Determine the (X, Y) coordinate at the center of the cell enclosing the given text.  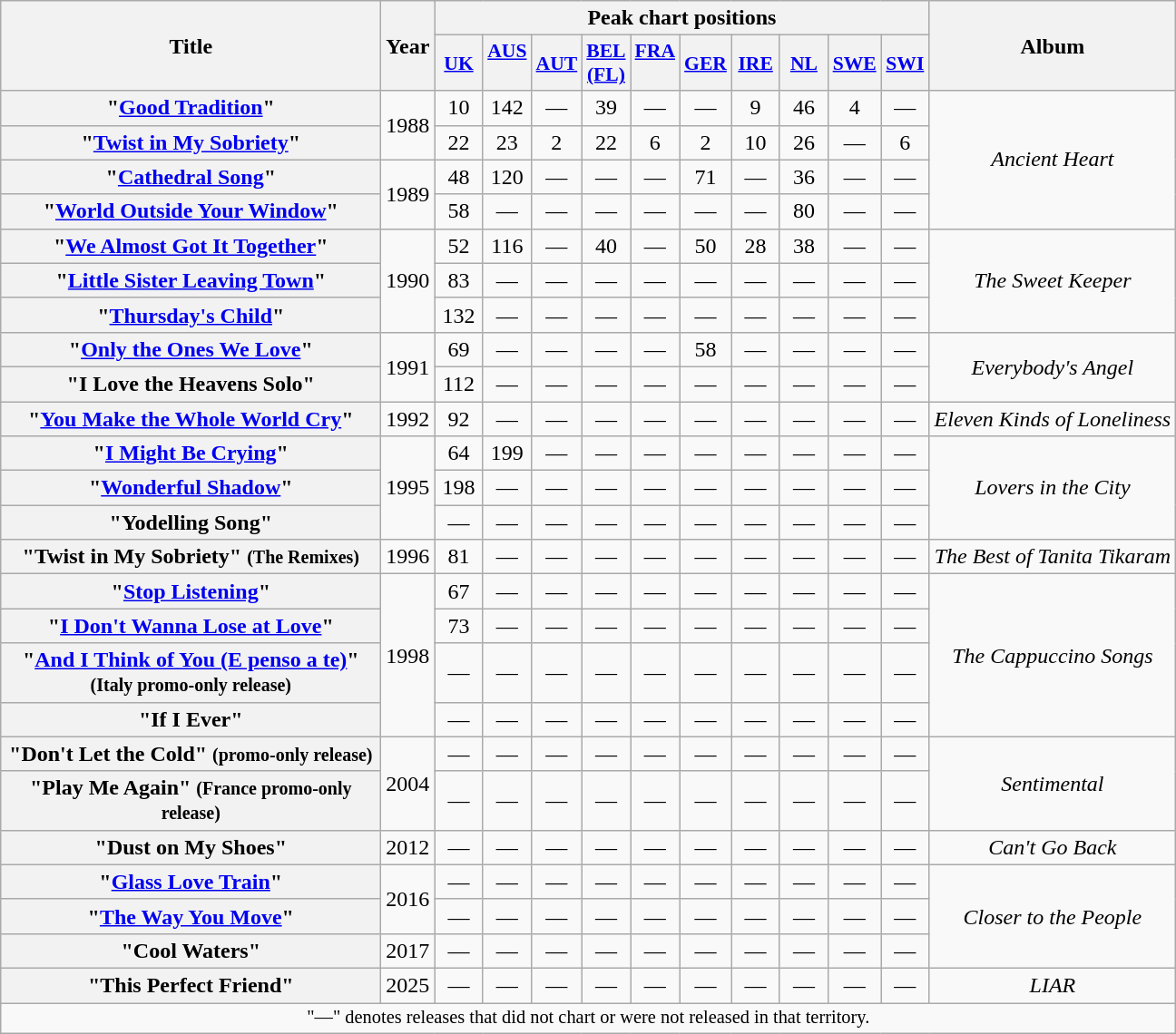
1989 (408, 194)
1988 (408, 125)
"Cathedral Song" (191, 177)
Everybody's Angel (1053, 366)
1998 (408, 655)
112 (459, 384)
"We Almost Got It Together" (191, 246)
116 (506, 246)
40 (606, 246)
39 (606, 108)
73 (459, 626)
SWI (906, 63)
2025 (408, 985)
"Only the Ones We Love" (191, 349)
199 (506, 454)
1991 (408, 366)
2016 (408, 899)
Can't Go Back (1053, 847)
80 (804, 211)
2017 (408, 951)
132 (459, 315)
Title (191, 45)
"Little Sister Leaving Town" (191, 280)
Lovers in the City (1053, 488)
142 (506, 108)
26 (804, 142)
"I Don't Wanna Lose at Love" (191, 626)
GER (706, 63)
"Twist in My Sobriety" (191, 142)
"If I Ever" (191, 719)
"Play Me Again" (France promo-only release) (191, 800)
38 (804, 246)
9 (755, 108)
"Cool Waters" (191, 951)
LIAR (1053, 985)
120 (506, 177)
"Good Tradition" (191, 108)
1992 (408, 418)
64 (459, 454)
BEL(FL) (606, 63)
"And I Think of You (E penso a te)" (Italy promo-only release) (191, 673)
"The Way You Move" (191, 916)
IRE (755, 63)
"You Make the Whole World Cry" (191, 418)
"Thursday's Child" (191, 315)
"Don't Let the Cold" (promo-only release) (191, 754)
83 (459, 280)
"Twist in My Sobriety" (The Remixes) (191, 557)
Closer to the People (1053, 916)
48 (459, 177)
UK (459, 63)
"World Outside Your Window" (191, 211)
1990 (408, 280)
"Yodelling Song" (191, 522)
Year (408, 45)
The Sweet Keeper (1053, 280)
2004 (408, 784)
Ancient Heart (1053, 160)
1995 (408, 488)
"Wonderful Shadow" (191, 488)
The Best of Tanita Tikaram (1053, 557)
46 (804, 108)
50 (706, 246)
"Glass Love Train" (191, 882)
92 (459, 418)
"Stop Listening" (191, 591)
AUS (506, 63)
52 (459, 246)
1996 (408, 557)
NL (804, 63)
71 (706, 177)
4 (855, 108)
Eleven Kinds of Loneliness (1053, 418)
The Cappuccino Songs (1053, 655)
"—" denotes releases that did not chart or were not released in that territory. (588, 1019)
AUT (557, 63)
Sentimental (1053, 784)
28 (755, 246)
FRA (655, 63)
69 (459, 349)
81 (459, 557)
198 (459, 488)
Peak chart positions (682, 18)
"I Might Be Crying" (191, 454)
36 (804, 177)
Album (1053, 45)
SWE (855, 63)
"This Perfect Friend" (191, 985)
23 (506, 142)
67 (459, 591)
"I Love the Heavens Solo" (191, 384)
"Dust on My Shoes" (191, 847)
2012 (408, 847)
